Scan for the cell matching the given text and deliver its [X, Y] coordinate at center. 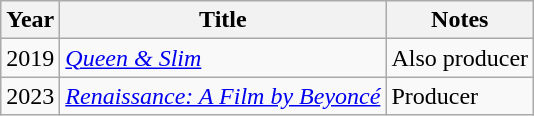
Renaissance: A Film by Beyoncé [223, 96]
2019 [30, 58]
Queen & Slim [223, 58]
Year [30, 20]
Also producer [460, 58]
Producer [460, 96]
Notes [460, 20]
2023 [30, 96]
Title [223, 20]
